Find where the given text appears and provide that cell's center as [x, y] coordinate. 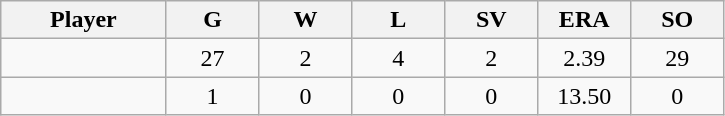
29 [678, 58]
13.50 [584, 96]
ERA [584, 20]
W [306, 20]
G [212, 20]
27 [212, 58]
SO [678, 20]
2.39 [584, 58]
Player [84, 20]
1 [212, 96]
L [398, 20]
SV [492, 20]
4 [398, 58]
